From the cell containing the given text, extract its center point as (x, y) coordinate. 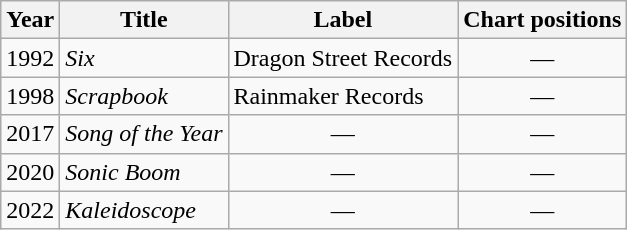
Scrapbook (144, 96)
2017 (30, 134)
Title (144, 20)
1998 (30, 96)
2022 (30, 210)
Rainmaker Records (343, 96)
Label (343, 20)
Chart positions (542, 20)
1992 (30, 58)
2020 (30, 172)
Dragon Street Records (343, 58)
Year (30, 20)
Six (144, 58)
Song of the Year (144, 134)
Sonic Boom (144, 172)
Kaleidoscope (144, 210)
